Return (x, y) of the center of cell containing provided text 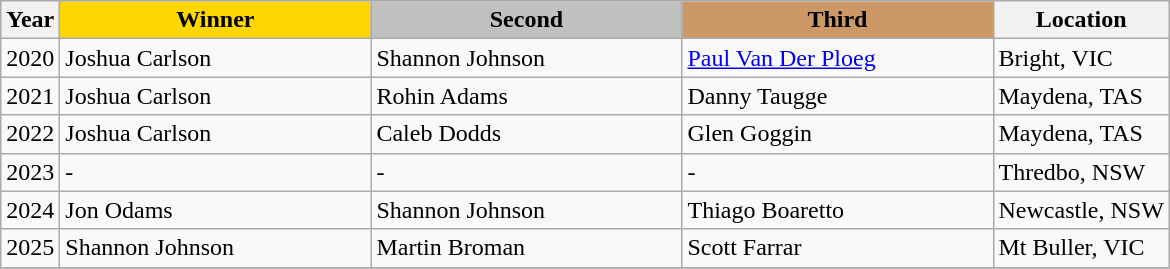
Danny Taugge (838, 96)
Winner (216, 20)
Paul Van Der Ploeg (838, 58)
Caleb Dodds (526, 134)
Second (526, 20)
2022 (30, 134)
Jon Odams (216, 210)
Rohin Adams (526, 96)
2023 (30, 172)
Thiago Boaretto (838, 210)
Newcastle, NSW (1081, 210)
Martin Broman (526, 248)
Thredbo, NSW (1081, 172)
2020 (30, 58)
Glen Goggin (838, 134)
2021 (30, 96)
Scott Farrar (838, 248)
2024 (30, 210)
Year (30, 20)
Third (838, 20)
Bright, VIC (1081, 58)
Mt Buller, VIC (1081, 248)
2025 (30, 248)
Location (1081, 20)
